From the cell containing the given text, extract its center point as [X, Y] coordinate. 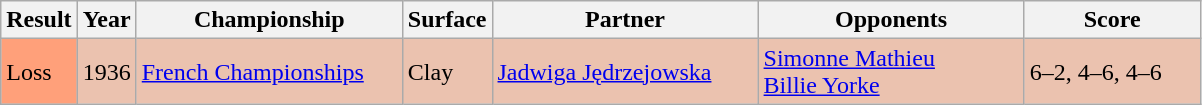
Result [39, 20]
Simonne Mathieu Billie Yorke [891, 72]
French Championships [269, 72]
Opponents [891, 20]
Partner [625, 20]
1936 [106, 72]
Score [1112, 20]
6–2, 4–6, 4–6 [1112, 72]
Clay [447, 72]
Surface [447, 20]
Jadwiga Jędrzejowska [625, 72]
Year [106, 20]
Loss [39, 72]
Championship [269, 20]
